Detect which cell encompasses the target text, then output its (X, Y) center coordinate. 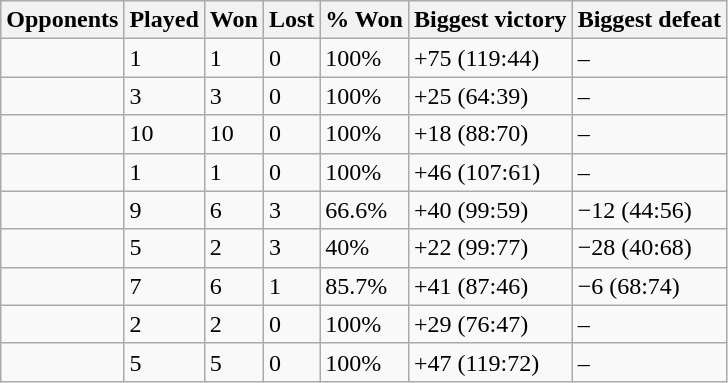
9 (164, 210)
66.6% (364, 210)
−6 (68:74) (649, 286)
+25 (64:39) (490, 96)
% Won (364, 20)
−28 (40:68) (649, 248)
+41 (87:46) (490, 286)
−12 (44:56) (649, 210)
Won (234, 20)
Opponents (62, 20)
+46 (107:61) (490, 172)
40% (364, 248)
Lost (291, 20)
+40 (99:59) (490, 210)
Biggest victory (490, 20)
Played (164, 20)
7 (164, 286)
+47 (119:72) (490, 362)
+18 (88:70) (490, 134)
+22 (99:77) (490, 248)
+29 (76:47) (490, 324)
+75 (119:44) (490, 58)
Biggest defeat (649, 20)
85.7% (364, 286)
